For the text-containing cell, return its midpoint in [X, Y] coordinate format. 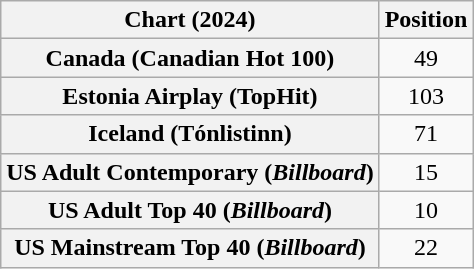
49 [426, 58]
22 [426, 248]
US Mainstream Top 40 (Billboard) [190, 248]
Estonia Airplay (TopHit) [190, 96]
Canada (Canadian Hot 100) [190, 58]
Iceland (Tónlistinn) [190, 134]
15 [426, 172]
US Adult Top 40 (Billboard) [190, 210]
103 [426, 96]
10 [426, 210]
Chart (2024) [190, 20]
Position [426, 20]
US Adult Contemporary (Billboard) [190, 172]
71 [426, 134]
